Return [X, Y] of the center of cell containing provided text 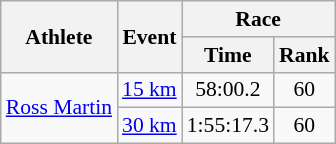
58:00.2 [228, 90]
Time [228, 55]
30 km [150, 126]
Rank [304, 55]
15 km [150, 90]
Event [150, 36]
Athlete [59, 36]
Ross Martin [59, 108]
1:55:17.3 [228, 126]
Race [258, 19]
